Locate the cell with the specified text and output its [X, Y] center coordinate. 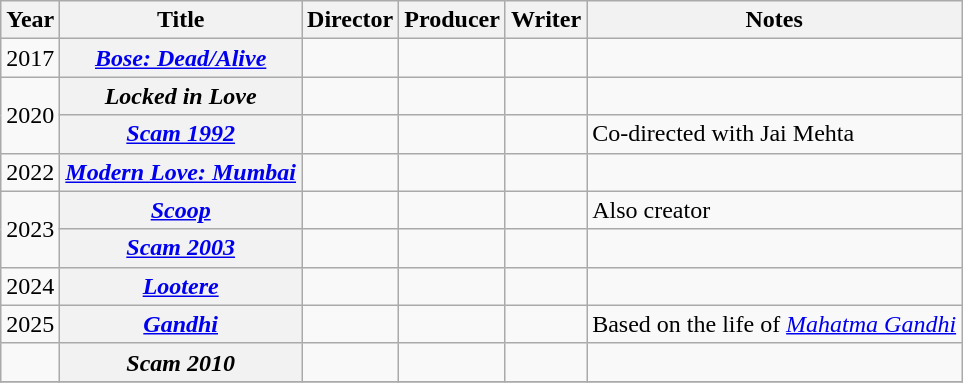
2024 [30, 286]
Writer [546, 20]
Scam 1992 [181, 134]
Also creator [774, 210]
Scam 2003 [181, 248]
2020 [30, 115]
Bose: Dead/Alive [181, 58]
Year [30, 20]
2025 [30, 324]
Gandhi [181, 324]
Modern Love: Mumbai [181, 172]
Scoop [181, 210]
Notes [774, 20]
Lootere [181, 286]
Producer [452, 20]
2022 [30, 172]
Co-directed with Jai Mehta [774, 134]
2023 [30, 229]
Locked in Love [181, 96]
Scam 2010 [181, 362]
Title [181, 20]
Director [350, 20]
Based on the life of Mahatma Gandhi [774, 324]
2017 [30, 58]
